For the text-containing cell, return its midpoint in [x, y] coordinate format. 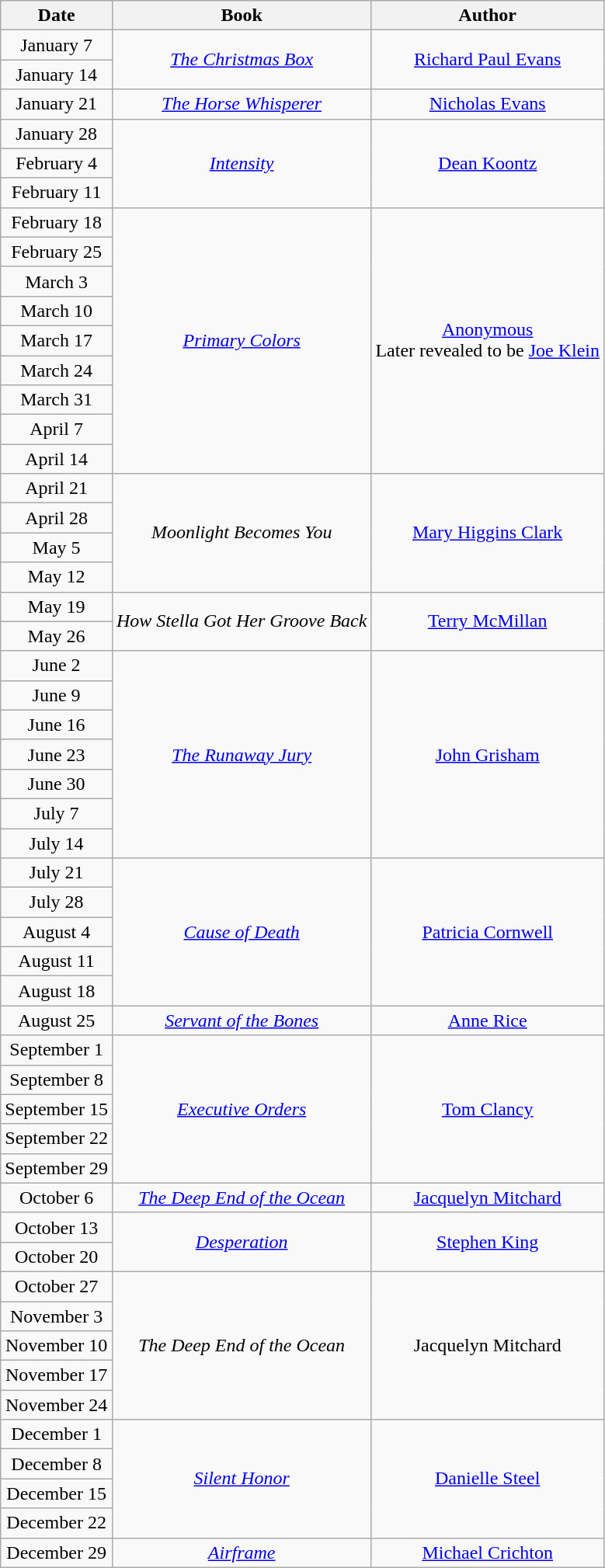
June 9 [57, 695]
July 21 [57, 873]
December 22 [57, 1523]
June 30 [57, 784]
December 1 [57, 1434]
February 4 [57, 163]
November 17 [57, 1375]
July 28 [57, 902]
May 26 [57, 636]
September 15 [57, 1109]
How Stella Got Her Groove Back [241, 621]
Nicholas Evans [488, 104]
Patricia Cornwell [488, 932]
January 28 [57, 134]
Servant of the Bones [241, 1020]
December 29 [57, 1552]
August 18 [57, 991]
November 10 [57, 1346]
The Christmas Box [241, 60]
March 24 [57, 370]
September 29 [57, 1168]
June 23 [57, 754]
August 4 [57, 932]
March 31 [57, 400]
October 27 [57, 1286]
October 6 [57, 1198]
The Horse Whisperer [241, 104]
Cause of Death [241, 932]
Mary Higgins Clark [488, 533]
Date [57, 16]
Dean Koontz [488, 163]
November 24 [57, 1405]
Intensity [241, 163]
March 3 [57, 281]
Michael Crichton [488, 1552]
February 18 [57, 222]
March 17 [57, 340]
September 22 [57, 1139]
August 25 [57, 1020]
July 7 [57, 813]
Anonymous Later revealed to be Joe Klein [488, 340]
April 28 [57, 518]
Silent Honor [241, 1479]
June 2 [57, 666]
February 11 [57, 193]
Airframe [241, 1552]
May 19 [57, 607]
Tom Clancy [488, 1109]
Stephen King [488, 1242]
January 21 [57, 104]
September 1 [57, 1050]
Danielle Steel [488, 1479]
December 15 [57, 1493]
John Grisham [488, 754]
March 10 [57, 311]
Author [488, 16]
November 3 [57, 1316]
June 16 [57, 725]
January 14 [57, 75]
February 25 [57, 252]
Anne Rice [488, 1020]
December 8 [57, 1464]
May 5 [57, 548]
Book [241, 16]
The Runaway Jury [241, 754]
April 14 [57, 459]
August 11 [57, 961]
Executive Orders [241, 1109]
May 12 [57, 577]
Terry McMillan [488, 621]
April 7 [57, 429]
January 7 [57, 45]
Moonlight Becomes You [241, 533]
October 20 [57, 1257]
Richard Paul Evans [488, 60]
July 14 [57, 843]
Desperation [241, 1242]
Primary Colors [241, 340]
April 21 [57, 488]
October 13 [57, 1227]
September 8 [57, 1080]
